Determine the (X, Y) coordinate at the center of the cell enclosing the given text.  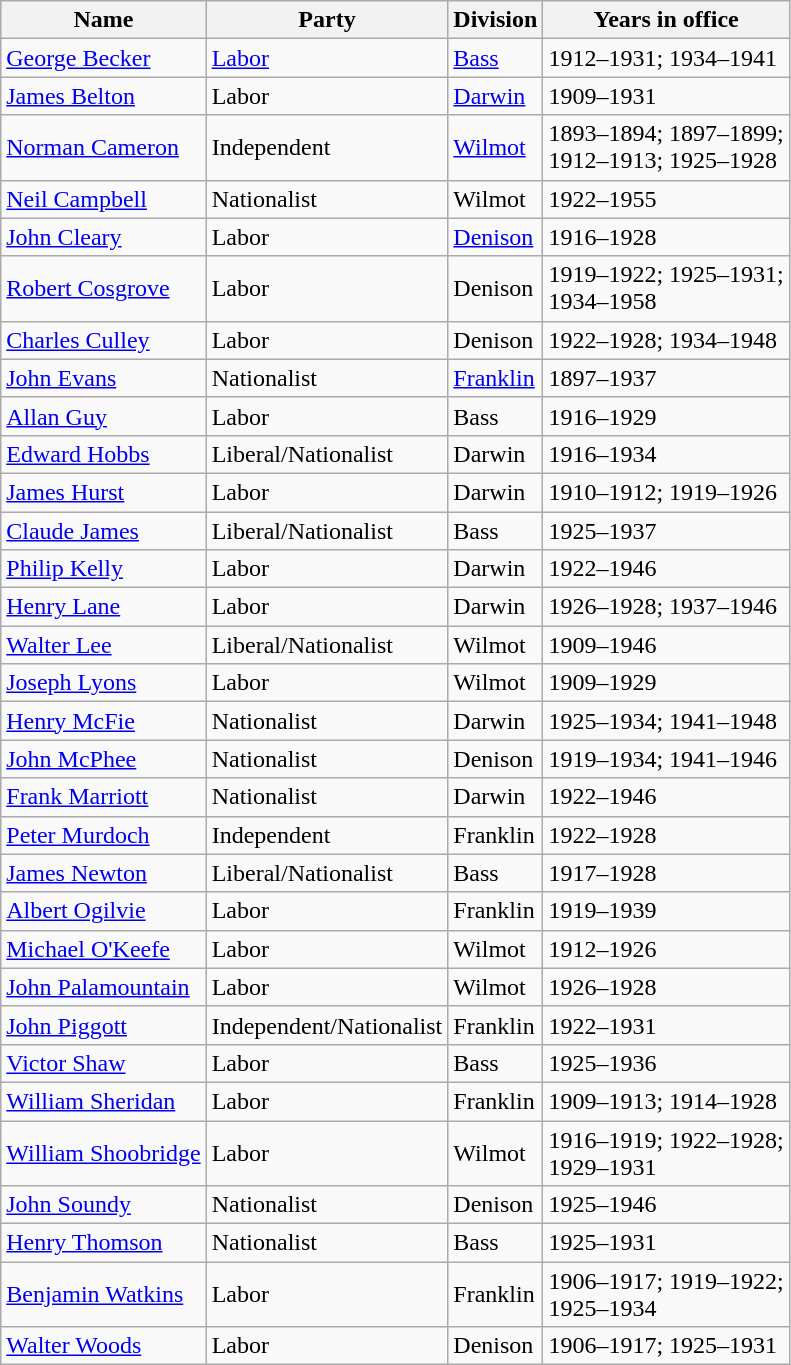
1916–1929 (666, 416)
1926–1928 (666, 987)
1916–1928 (666, 237)
1910–1912; 1919–1926 (666, 492)
1906–1917; 1925–1931 (666, 1346)
George Becker (104, 58)
1925–1946 (666, 1205)
1925–1934; 1941–1948 (666, 721)
Independent/Nationalist (327, 1025)
1922–1928 (666, 835)
1912–1931; 1934–1941 (666, 58)
Party (327, 20)
Allan Guy (104, 416)
Norman Cameron (104, 148)
Robert Cosgrove (104, 288)
Michael O'Keefe (104, 949)
1916–1919; 1922–1928;1929–1931 (666, 1152)
John Piggott (104, 1025)
Name (104, 20)
1922–1931 (666, 1025)
1926–1928; 1937–1946 (666, 607)
1925–1936 (666, 1063)
John Evans (104, 378)
Victor Shaw (104, 1063)
Henry Lane (104, 607)
Benjamin Watkins (104, 1294)
1893–1894; 1897–1899;1912–1913; 1925–1928 (666, 148)
1919–1939 (666, 911)
Philip Kelly (104, 569)
Charles Culley (104, 340)
1906–1917; 1919–1922;1925–1934 (666, 1294)
Walter Lee (104, 645)
1919–1922; 1925–1931;1934–1958 (666, 288)
William Shoobridge (104, 1152)
1922–1955 (666, 199)
Walter Woods (104, 1346)
1922–1928; 1934–1948 (666, 340)
John Soundy (104, 1205)
John McPhee (104, 759)
1919–1934; 1941–1946 (666, 759)
Frank Marriott (104, 797)
Peter Murdoch (104, 835)
Years in office (666, 20)
Edward Hobbs (104, 454)
Division (496, 20)
1925–1931 (666, 1243)
James Belton (104, 96)
1912–1926 (666, 949)
1909–1931 (666, 96)
1925–1937 (666, 531)
Joseph Lyons (104, 683)
1909–1929 (666, 683)
John Cleary (104, 237)
Henry McFie (104, 721)
James Newton (104, 873)
1916–1934 (666, 454)
Henry Thomson (104, 1243)
William Sheridan (104, 1101)
Neil Campbell (104, 199)
1917–1928 (666, 873)
John Palamountain (104, 987)
1909–1913; 1914–1928 (666, 1101)
Claude James (104, 531)
1897–1937 (666, 378)
1909–1946 (666, 645)
James Hurst (104, 492)
Albert Ogilvie (104, 911)
